Provide the (x, y) coordinate of the cell's center where the given text is located.  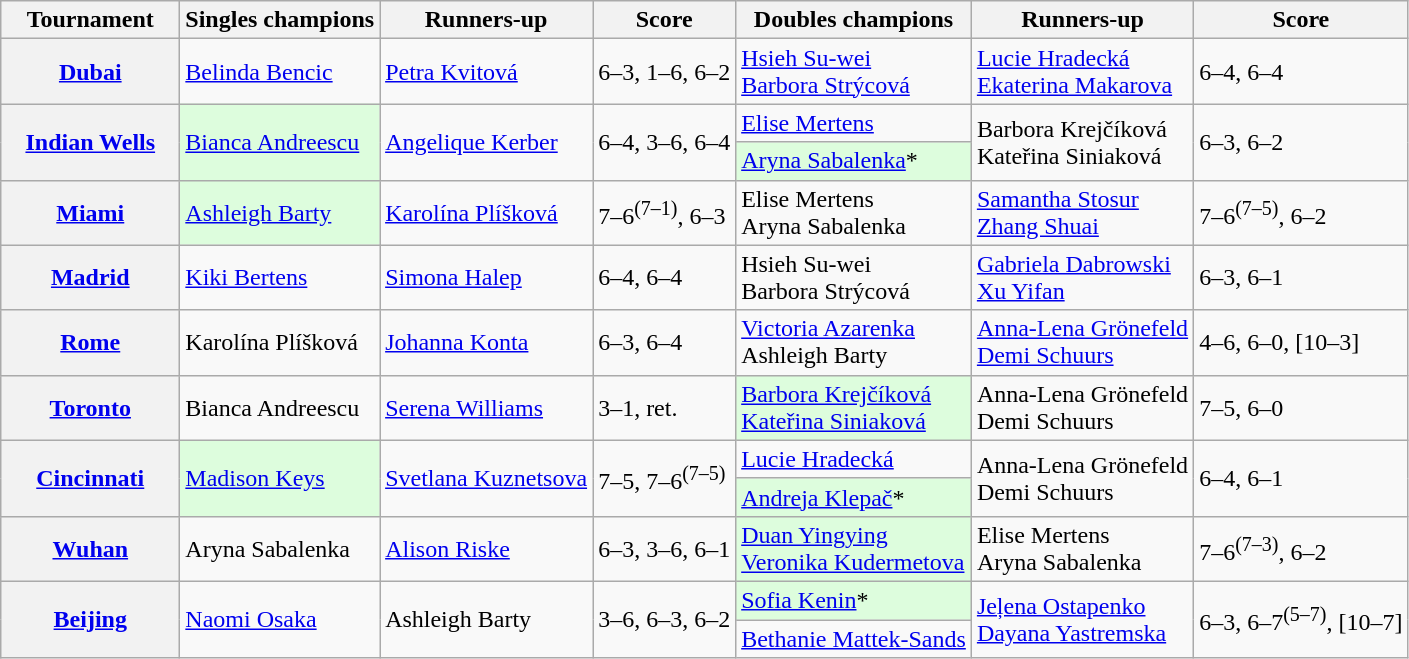
Aryna Sabalenka (280, 548)
Svetlana Kuznetsova (486, 478)
6–3, 1–6, 6–2 (664, 72)
Kiki Bertens (280, 278)
Simona Halep (486, 278)
Wuhan (90, 548)
Naomi Osaka (280, 619)
Madrid (90, 278)
Lucie Hradecká (854, 459)
Bethanie Mattek-Sands (854, 639)
6–3, 6–7(5–7), [10–7] (1301, 619)
Andreja Klepač* (854, 497)
Serena Williams (486, 408)
Johanna Konta (486, 342)
Angelique Kerber (486, 142)
6–4, 6–1 (1301, 478)
6–4, 3–6, 6–4 (664, 142)
7–6(7–1), 6–3 (664, 212)
3–6, 6–3, 6–2 (664, 619)
4–6, 6–0, [10–3] (1301, 342)
Singles champions (280, 20)
Toronto (90, 408)
Tournament (90, 20)
Miami (90, 212)
7–6(7–5), 6–2 (1301, 212)
Doubles champions (854, 20)
Alison Riske (486, 548)
7–6(7–3), 6–2 (1301, 548)
Petra Kvitová (486, 72)
Cincinnati (90, 478)
Samantha Stosur Zhang Shuai (1082, 212)
Rome (90, 342)
Victoria Azarenka Ashleigh Barty (854, 342)
Madison Keys (280, 478)
6–3, 6–1 (1301, 278)
7–5, 7–6(7–5) (664, 478)
3–1, ret. (664, 408)
Lucie Hradecká Ekaterina Makarova (1082, 72)
Duan Yingying Veronika Kudermetova (854, 548)
Aryna Sabalenka* (854, 161)
Sofia Kenin* (854, 600)
Dubai (90, 72)
7–5, 6–0 (1301, 408)
6–3, 6–2 (1301, 142)
Beijing (90, 619)
6–3, 6–4 (664, 342)
Elise Mertens (854, 123)
Jeļena Ostapenko Dayana Yastremska (1082, 619)
Belinda Bencic (280, 72)
6–3, 3–6, 6–1 (664, 548)
Indian Wells (90, 142)
Gabriela Dabrowski Xu Yifan (1082, 278)
